Extract the (x, y) coordinate from the center of the cell holding the provided text.  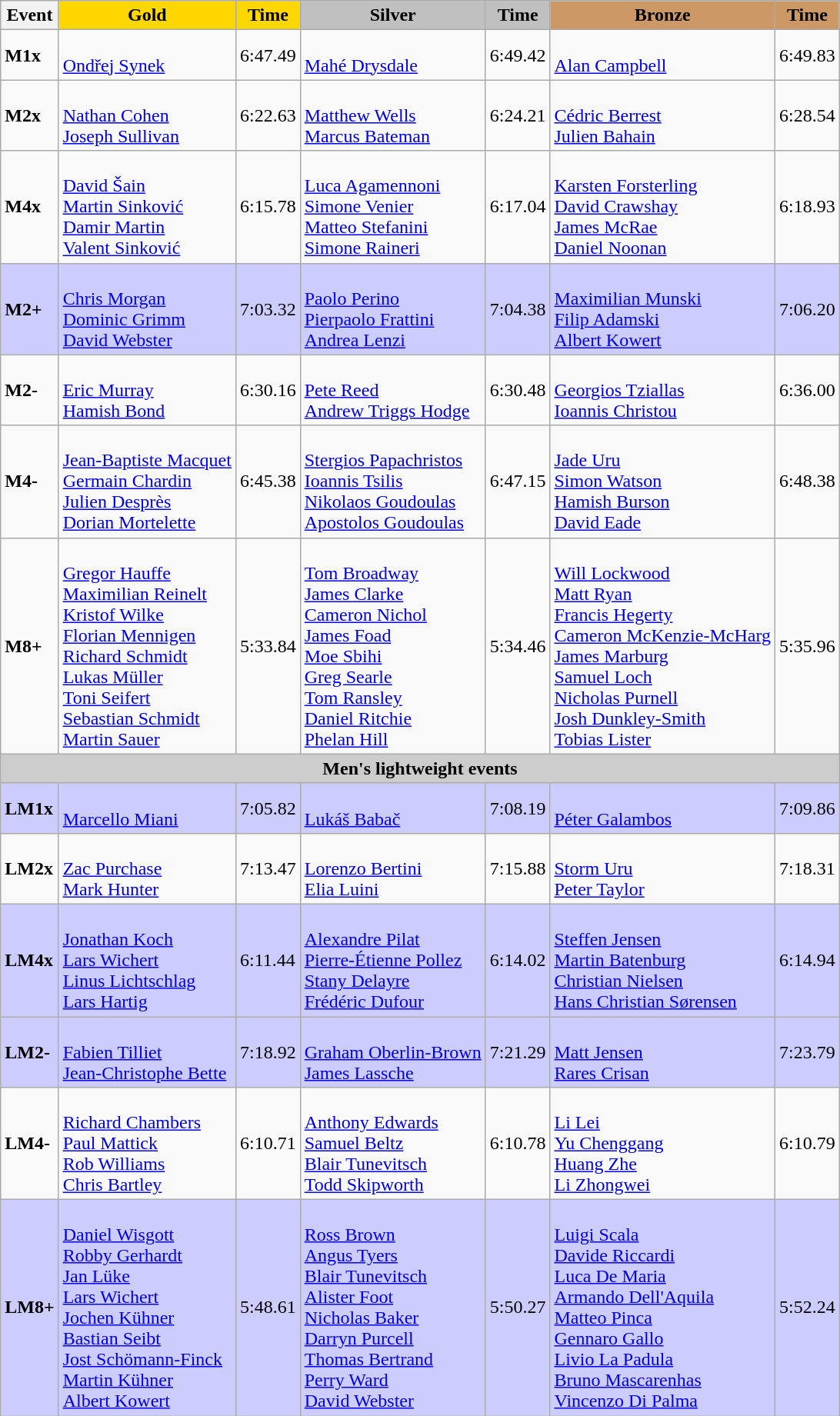
Luigi ScalaDavide RiccardiLuca De MariaArmando Dell'AquilaMatteo PincaGennaro GalloLivio La PadulaBruno MascarenhasVincenzo Di Palma (663, 1308)
7:23.79 (807, 1052)
7:13.47 (268, 868)
LM8+ (29, 1308)
Fabien TillietJean-Christophe Bette (147, 1052)
Matthew WellsMarcus Bateman (392, 115)
LM2x (29, 868)
Richard ChambersPaul MattickRob WilliamsChris Bartley (147, 1144)
5:35.96 (807, 646)
6:10.79 (807, 1144)
6:36.00 (807, 390)
7:18.92 (268, 1052)
6:45.38 (268, 481)
David ŠainMartin SinkovićDamir MartinValent Sinković (147, 207)
M4x (29, 207)
Tom BroadwayJames ClarkeCameron NicholJames FoadMoe SbihiGreg SearleTom RansleyDaniel RitchiePhelan Hill (392, 646)
LM4x (29, 960)
Eric MurrayHamish Bond (147, 390)
7:18.31 (807, 868)
6:47.49 (268, 55)
6:11.44 (268, 960)
Daniel WisgottRobby GerhardtJan LükeLars WichertJochen KühnerBastian SeibtJost Schömann-FinckMartin KühnerAlbert Kowert (147, 1308)
Ross BrownAngus TyersBlair TunevitschAlister FootNicholas BakerDarryn PurcellThomas BertrandPerry WardDavid Webster (392, 1308)
Lukáš Babač (392, 808)
M2+ (29, 309)
6:47.15 (518, 481)
Gregor HauffeMaximilian ReineltKristof WilkeFlorian MennigenRichard SchmidtLukas MüllerToni SeifertSebastian SchmidtMartin Sauer (147, 646)
Ondřej Synek (147, 55)
6:14.02 (518, 960)
Péter Galambos (663, 808)
Nathan CohenJoseph Sullivan (147, 115)
5:48.61 (268, 1308)
Jade UruSimon WatsonHamish BursonDavid Eade (663, 481)
Jonathan KochLars WichertLinus LichtschlagLars Hartig (147, 960)
Gold (147, 15)
6:49.42 (518, 55)
Steffen JensenMartin BatenburgChristian NielsenHans Christian Sørensen (663, 960)
M8+ (29, 646)
Will LockwoodMatt RyanFrancis HegertyCameron McKenzie-McHargJames MarburgSamuel LochNicholas PurnellJosh Dunkley-SmithTobias Lister (663, 646)
Event (29, 15)
Georgios TziallasIoannis Christou (663, 390)
7:09.86 (807, 808)
Marcello Miani (147, 808)
M2x (29, 115)
6:17.04 (518, 207)
Men's lightweight events (420, 768)
Mahé Drysdale (392, 55)
6:28.54 (807, 115)
Karsten ForsterlingDavid CrawshayJames McRaeDaniel Noonan (663, 207)
6:49.83 (807, 55)
Silver (392, 15)
Storm UruPeter Taylor (663, 868)
5:33.84 (268, 646)
Stergios PapachristosIoannis TsilisNikolaos GoudoulasApostolos Goudoulas (392, 481)
Pete ReedAndrew Triggs Hodge (392, 390)
7:15.88 (518, 868)
6:14.94 (807, 960)
5:50.27 (518, 1308)
Maximilian MunskiFilip AdamskiAlbert Kowert (663, 309)
7:08.19 (518, 808)
6:22.63 (268, 115)
M1x (29, 55)
6:10.71 (268, 1144)
6:30.48 (518, 390)
LM2- (29, 1052)
Alan Campbell (663, 55)
6:48.38 (807, 481)
Graham Oberlin-BrownJames Lassche (392, 1052)
Matt JensenRares Crisan (663, 1052)
Cédric BerrestJulien Bahain (663, 115)
6:30.16 (268, 390)
7:06.20 (807, 309)
5:34.46 (518, 646)
Chris MorganDominic GrimmDavid Webster (147, 309)
7:03.32 (268, 309)
6:15.78 (268, 207)
Alexandre PilatPierre-Étienne PollezStany DelayreFrédéric Dufour (392, 960)
LM1x (29, 808)
Paolo PerinoPierpaolo FrattiniAndrea Lenzi (392, 309)
7:04.38 (518, 309)
7:21.29 (518, 1052)
Luca AgamennoniSimone VenierMatteo StefaniniSimone Raineri (392, 207)
Zac PurchaseMark Hunter (147, 868)
5:52.24 (807, 1308)
Jean-Baptiste MacquetGermain ChardinJulien DesprèsDorian Mortelette (147, 481)
6:10.78 (518, 1144)
M4- (29, 481)
LM4- (29, 1144)
6:24.21 (518, 115)
Lorenzo BertiniElia Luini (392, 868)
M2- (29, 390)
Bronze (663, 15)
7:05.82 (268, 808)
6:18.93 (807, 207)
Li LeiYu ChenggangHuang ZheLi Zhongwei (663, 1144)
Anthony EdwardsSamuel BeltzBlair TunevitschTodd Skipworth (392, 1144)
